Identify which cell holds the provided text, then report its [X, Y] central coordinate. 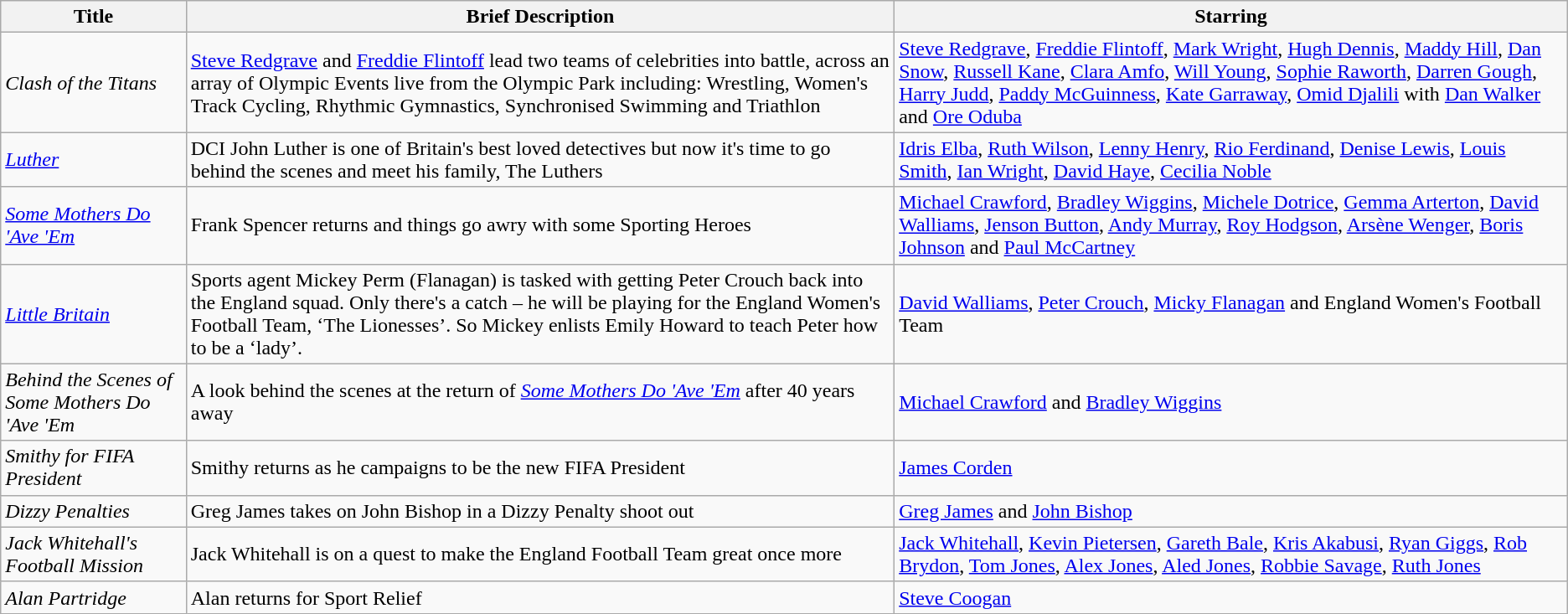
Dizzy Penalties [94, 511]
Alan returns for Sport Relief [539, 597]
Luther [94, 159]
Some Mothers Do 'Ave 'Em [94, 225]
Jack Whitehall is on a quest to make the England Football Team great once more [539, 555]
A look behind the scenes at the return of Some Mothers Do 'Ave 'Em after 40 years away [539, 402]
Alan Partridge [94, 597]
Title [94, 17]
DCI John Luther is one of Britain's best loved detectives but now it's time to go behind the scenes and meet his family, The Luthers [539, 159]
Steve Coogan [1231, 597]
Smithy returns as he campaigns to be the new FIFA President [539, 467]
Greg James takes on John Bishop in a Dizzy Penalty shoot out [539, 511]
Behind the Scenes of Some Mothers Do 'Ave 'Em [94, 402]
Clash of the Titans [94, 82]
Jack Whitehall's Football Mission [94, 555]
Michael Crawford and Bradley Wiggins [1231, 402]
Frank Spencer returns and things go awry with some Sporting Heroes [539, 225]
Smithy for FIFA President [94, 467]
Greg James and John Bishop [1231, 511]
David Walliams, Peter Crouch, Micky Flanagan and England Women's Football Team [1231, 313]
Jack Whitehall, Kevin Pietersen, Gareth Bale, Kris Akabusi, Ryan Giggs, Rob Brydon, Tom Jones, Alex Jones, Aled Jones, Robbie Savage, Ruth Jones [1231, 555]
Idris Elba, Ruth Wilson, Lenny Henry, Rio Ferdinand, Denise Lewis, Louis Smith, Ian Wright, David Haye, Cecilia Noble [1231, 159]
Starring [1231, 17]
James Corden [1231, 467]
Little Britain [94, 313]
Brief Description [539, 17]
